Return [X, Y] of the center of cell containing provided text 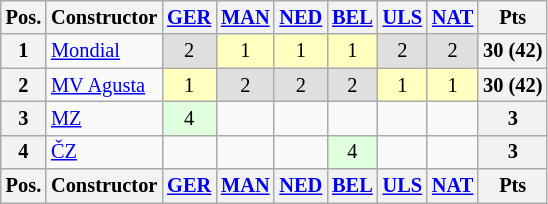
ČZ [104, 152]
Mondial [104, 51]
MV Agusta [104, 85]
MZ [104, 118]
